Determine the (x, y) coordinate at the center of the cell enclosing the given text.  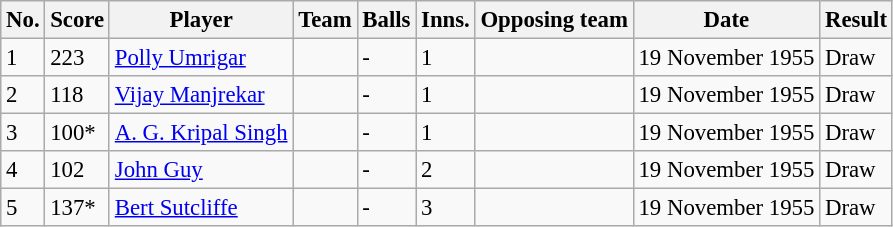
No. (23, 20)
A. G. Kripal Singh (200, 133)
102 (78, 170)
Date (726, 20)
Result (856, 20)
223 (78, 58)
100* (78, 133)
137* (78, 208)
Vijay Manjrekar (200, 95)
Inns. (446, 20)
5 (23, 208)
John Guy (200, 170)
4 (23, 170)
Polly Umrigar (200, 58)
Opposing team (554, 20)
118 (78, 95)
Score (78, 20)
Team (325, 20)
Balls (386, 20)
Bert Sutcliffe (200, 208)
Player (200, 20)
